Return [x, y] of the center of cell containing provided text 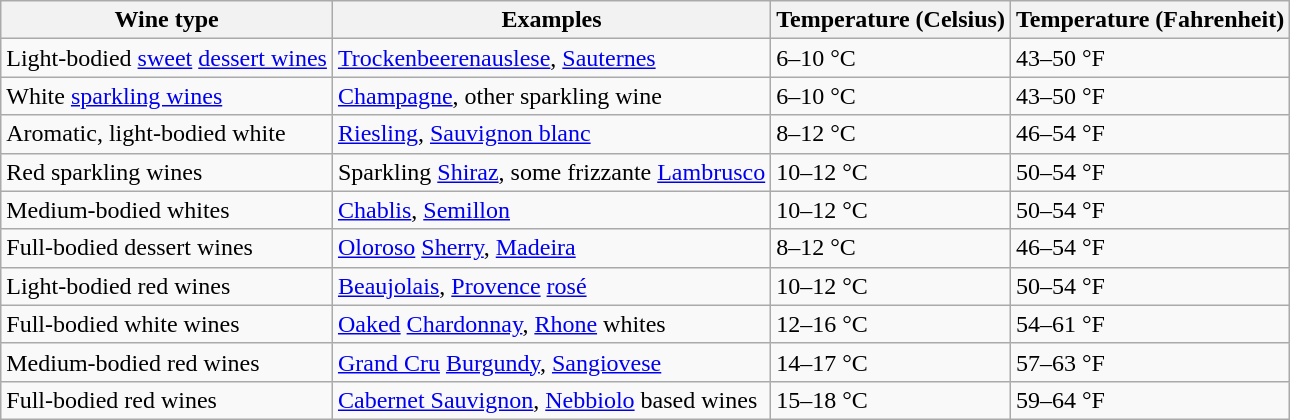
14–17 °C [891, 362]
Beaujolais, Provence rosé [551, 286]
Full-bodied red wines [167, 400]
Chablis, Semillon [551, 210]
Examples [551, 20]
59–64 °F [1150, 400]
57–63 °F [1150, 362]
Red sparkling wines [167, 172]
Cabernet Sauvignon, Nebbiolo based wines [551, 400]
Medium-bodied whites [167, 210]
Temperature (Celsius) [891, 20]
Champagne, other sparkling wine [551, 96]
Riesling, Sauvignon blanc [551, 134]
Grand Cru Burgundy, Sangiovese [551, 362]
White sparkling wines [167, 96]
Trockenbeerenauslese, Sauternes [551, 58]
54–61 °F [1150, 324]
Aromatic, light-bodied white [167, 134]
Oloroso Sherry, Madeira [551, 248]
12–16 °C [891, 324]
Light-bodied sweet dessert wines [167, 58]
Medium-bodied red wines [167, 362]
Light-bodied red wines [167, 286]
Temperature (Fahrenheit) [1150, 20]
Oaked Chardonnay, Rhone whites [551, 324]
Full-bodied dessert wines [167, 248]
Sparkling Shiraz, some frizzante Lambrusco [551, 172]
Wine type [167, 20]
15–18 °C [891, 400]
Full-bodied white wines [167, 324]
